Return the [x, y] coordinate for the center point of the cell that contains the specified text.  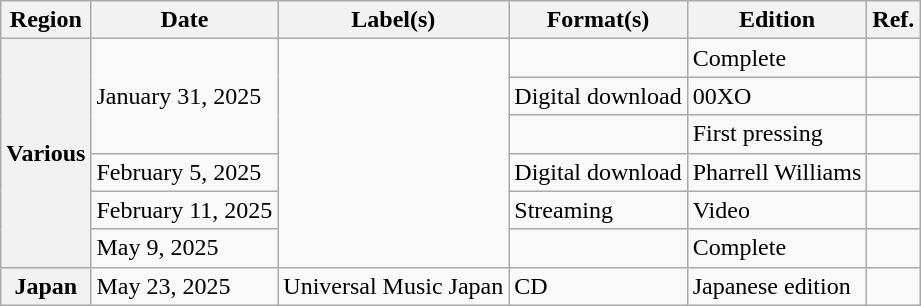
Label(s) [394, 20]
Video [777, 210]
Japanese edition [777, 286]
Date [184, 20]
Universal Music Japan [394, 286]
Region [46, 20]
Pharrell Williams [777, 172]
February 5, 2025 [184, 172]
CD [598, 286]
Various [46, 153]
Streaming [598, 210]
February 11, 2025 [184, 210]
Edition [777, 20]
Format(s) [598, 20]
Ref. [894, 20]
January 31, 2025 [184, 96]
Japan [46, 286]
May 9, 2025 [184, 248]
00XO [777, 96]
May 23, 2025 [184, 286]
First pressing [777, 134]
